Extract the [X, Y] coordinate from the center of the cell holding the provided text.  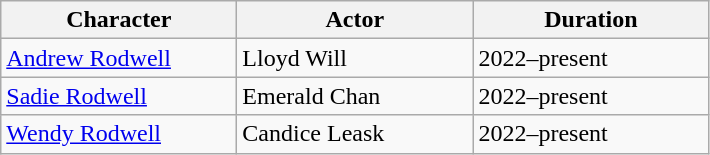
Emerald Chan [355, 96]
Andrew Rodwell [119, 58]
Candice Leask [355, 134]
Actor [355, 20]
Duration [591, 20]
Wendy Rodwell [119, 134]
Character [119, 20]
Sadie Rodwell [119, 96]
Lloyd Will [355, 58]
